Provide the [X, Y] coordinate of the cell's center where the given text is located.  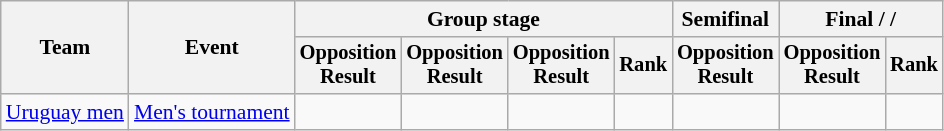
Event [212, 48]
Team [65, 48]
Semifinal [726, 19]
Final / / [861, 19]
Uruguay men [65, 112]
Group stage [484, 19]
Men's tournament [212, 112]
